Pinpoint the cell where the given text exists, returning its [x, y] midpoint coordinate. 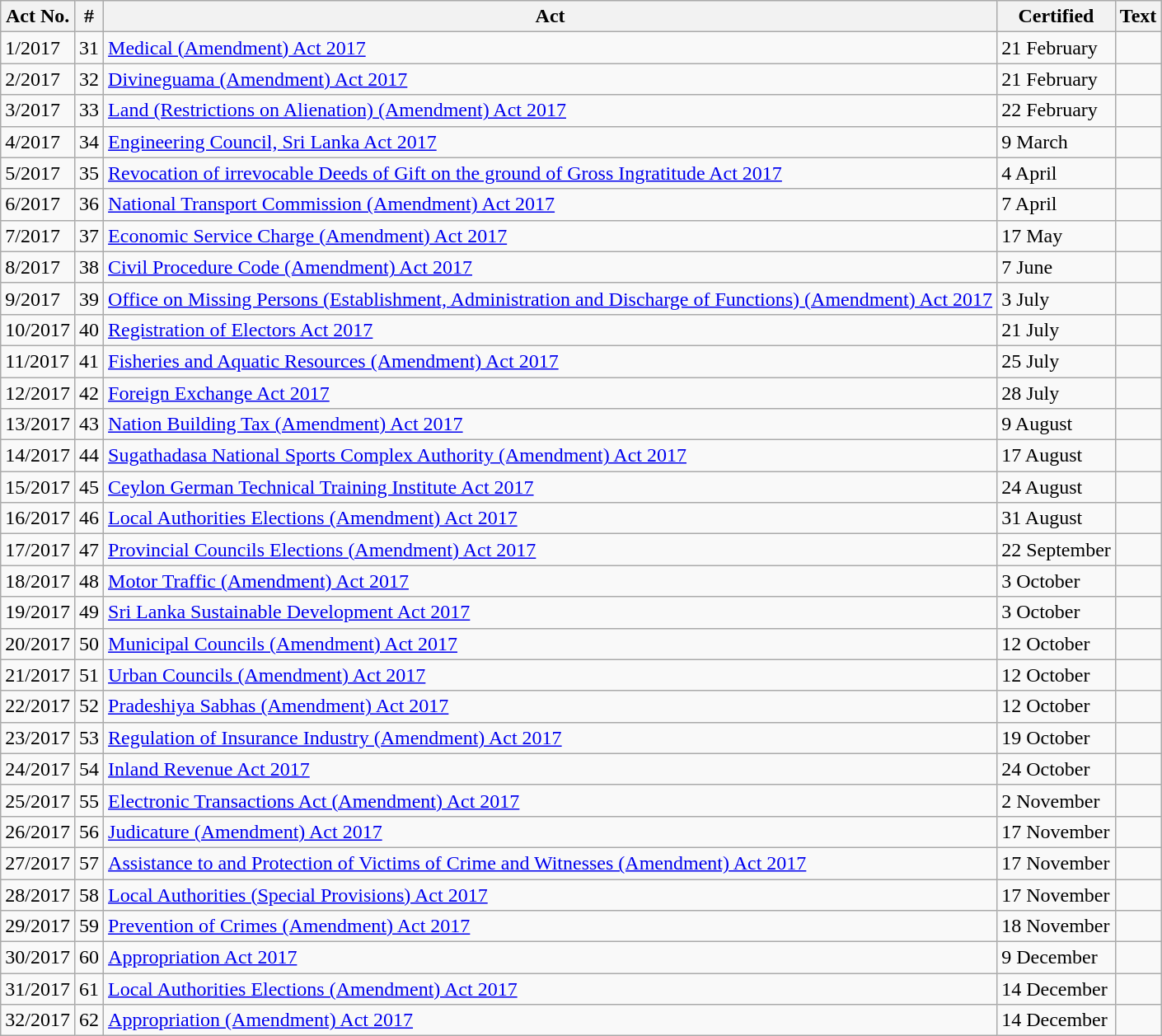
Foreign Exchange Act 2017 [551, 393]
13/2017 [38, 424]
Engineering Council, Sri Lanka Act 2017 [551, 142]
44 [89, 456]
Medical (Amendment) Act 2017 [551, 48]
7 June [1057, 267]
9 August [1057, 424]
17 August [1057, 456]
22 February [1057, 110]
32/2017 [38, 1020]
27/2017 [38, 863]
Sri Lanka Sustainable Development Act 2017 [551, 612]
42 [89, 393]
3/2017 [38, 110]
47 [89, 550]
28/2017 [38, 894]
51 [89, 675]
3 July [1057, 298]
7 April [1057, 204]
23/2017 [38, 738]
Land (Restrictions on Alienation) (Amendment) Act 2017 [551, 110]
29/2017 [38, 926]
10/2017 [38, 330]
Provincial Councils Elections (Amendment) Act 2017 [551, 550]
52 [89, 706]
4/2017 [38, 142]
2 November [1057, 800]
61 [89, 989]
Judicature (Amendment) Act 2017 [551, 832]
Act No. [38, 16]
Certified [1057, 16]
6/2017 [38, 204]
Civil Procedure Code (Amendment) Act 2017 [551, 267]
15/2017 [38, 487]
19/2017 [38, 612]
58 [89, 894]
18 November [1057, 926]
Fisheries and Aquatic Resources (Amendment) Act 2017 [551, 361]
31 August [1057, 518]
Sugathadasa National Sports Complex Authority (Amendment) Act 2017 [551, 456]
26/2017 [38, 832]
Electronic Transactions Act (Amendment) Act 2017 [551, 800]
43 [89, 424]
14/2017 [38, 456]
37 [89, 236]
34 [89, 142]
16/2017 [38, 518]
22 September [1057, 550]
25/2017 [38, 800]
53 [89, 738]
62 [89, 1020]
Assistance to and Protection of Victims of Crime and Witnesses (Amendment) Act 2017 [551, 863]
Municipal Councils (Amendment) Act 2017 [551, 644]
Appropriation Act 2017 [551, 958]
Divineguama (Amendment) Act 2017 [551, 79]
Regulation of Insurance Industry (Amendment) Act 2017 [551, 738]
18/2017 [38, 581]
28 July [1057, 393]
45 [89, 487]
56 [89, 832]
National Transport Commission (Amendment) Act 2017 [551, 204]
60 [89, 958]
Ceylon German Technical Training Institute Act 2017 [551, 487]
49 [89, 612]
31 [89, 48]
Nation Building Tax (Amendment) Act 2017 [551, 424]
Economic Service Charge (Amendment) Act 2017 [551, 236]
Urban Councils (Amendment) Act 2017 [551, 675]
4 April [1057, 173]
40 [89, 330]
Local Authorities (Special Provisions) Act 2017 [551, 894]
50 [89, 644]
24 October [1057, 769]
1/2017 [38, 48]
21 July [1057, 330]
32 [89, 79]
24 August [1057, 487]
Inland Revenue Act 2017 [551, 769]
12/2017 [38, 393]
Registration of Electors Act 2017 [551, 330]
Act [551, 16]
46 [89, 518]
31/2017 [38, 989]
17 May [1057, 236]
17/2017 [38, 550]
11/2017 [38, 361]
9/2017 [38, 298]
38 [89, 267]
2/2017 [38, 79]
Revocation of irrevocable Deeds of Gift on the ground of Gross Ingratitude Act 2017 [551, 173]
# [89, 16]
Appropriation (Amendment) Act 2017 [551, 1020]
57 [89, 863]
Office on Missing Persons (Establishment, Administration and Discharge of Functions) (Amendment) Act 2017 [551, 298]
39 [89, 298]
25 July [1057, 361]
20/2017 [38, 644]
Motor Traffic (Amendment) Act 2017 [551, 581]
9 March [1057, 142]
24/2017 [38, 769]
54 [89, 769]
59 [89, 926]
41 [89, 361]
8/2017 [38, 267]
35 [89, 173]
22/2017 [38, 706]
Prevention of Crimes (Amendment) Act 2017 [551, 926]
55 [89, 800]
48 [89, 581]
30/2017 [38, 958]
Pradeshiya Sabhas (Amendment) Act 2017 [551, 706]
Text [1138, 16]
21/2017 [38, 675]
36 [89, 204]
19 October [1057, 738]
33 [89, 110]
5/2017 [38, 173]
9 December [1057, 958]
7/2017 [38, 236]
